Find where the given text appears and provide that cell's center as [x, y] coordinate. 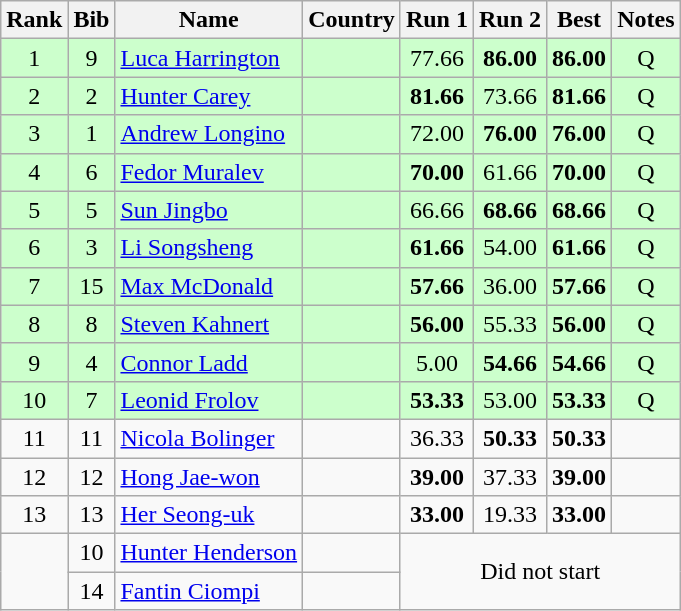
Did not start [540, 572]
Bib [92, 20]
Steven Kahnert [209, 324]
Max McDonald [209, 286]
55.33 [510, 324]
Hunter Carey [209, 96]
72.00 [436, 134]
Her Seong-uk [209, 515]
Fantin Ciompi [209, 591]
5.00 [436, 362]
77.66 [436, 58]
Leonid Frolov [209, 400]
Notes [646, 20]
14 [92, 591]
Andrew Longino [209, 134]
19.33 [510, 515]
15 [92, 286]
Best [580, 20]
73.66 [510, 96]
Li Songsheng [209, 248]
Nicola Bolinger [209, 438]
54.00 [510, 248]
37.33 [510, 477]
66.66 [436, 210]
Hong Jae-won [209, 477]
36.33 [436, 438]
Connor Ladd [209, 362]
Sun Jingbo [209, 210]
Rank [34, 20]
Hunter Henderson [209, 553]
Luca Harrington [209, 58]
Name [209, 20]
Run 2 [510, 20]
Fedor Muralev [209, 172]
Country [352, 20]
Run 1 [436, 20]
53.00 [510, 400]
36.00 [510, 286]
